Provide the (X, Y) coordinate of the cell's center where the given text is located.  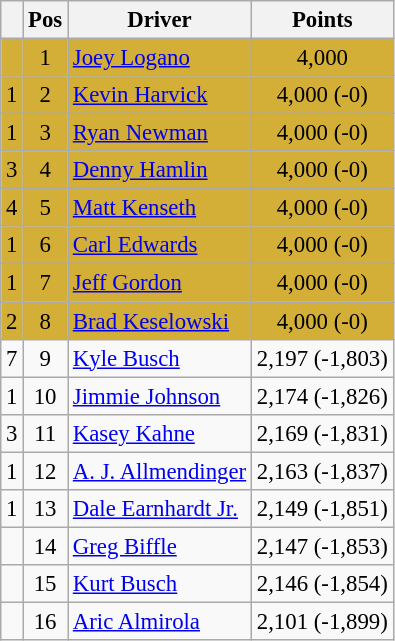
11 (46, 433)
13 (46, 509)
2,174 (-1,826) (322, 396)
2,147 (-1,853) (322, 546)
Kasey Kahne (160, 433)
Aric Almirola (160, 621)
4,000 (322, 58)
15 (46, 584)
2,101 (-1,899) (322, 621)
8 (46, 321)
14 (46, 546)
Denny Hamlin (160, 170)
Kevin Harvick (160, 95)
Matt Kenseth (160, 208)
2,163 (-1,837) (322, 471)
2,169 (-1,831) (322, 433)
Joey Logano (160, 58)
Greg Biffle (160, 546)
2,149 (-1,851) (322, 509)
6 (46, 245)
Jeff Gordon (160, 283)
Driver (160, 20)
Dale Earnhardt Jr. (160, 509)
Kyle Busch (160, 358)
Brad Keselowski (160, 321)
2,146 (-1,854) (322, 584)
Carl Edwards (160, 245)
Ryan Newman (160, 133)
9 (46, 358)
5 (46, 208)
A. J. Allmendinger (160, 471)
2,197 (-1,803) (322, 358)
Points (322, 20)
Pos (46, 20)
Kurt Busch (160, 584)
12 (46, 471)
16 (46, 621)
Jimmie Johnson (160, 396)
10 (46, 396)
